Detect which cell encompasses the target text, then output its (x, y) center coordinate. 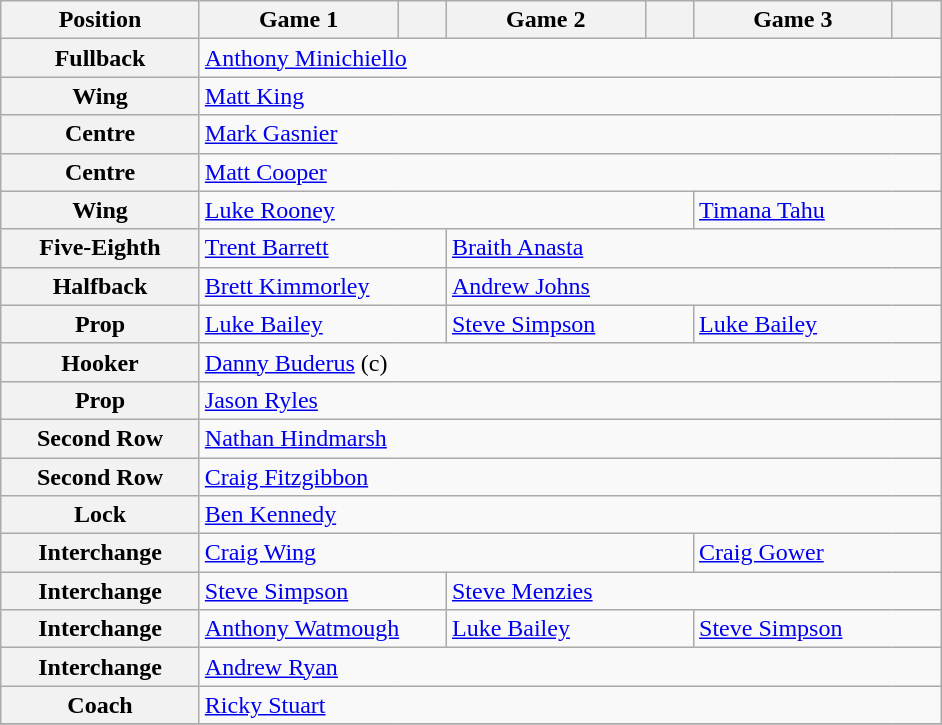
Craig Wing (446, 553)
Craig Gower (818, 553)
Game 1 (298, 20)
Andrew Johns (693, 286)
Timana Tahu (818, 210)
Steve Menzies (693, 591)
Braith Anasta (693, 248)
Craig Fitzgibbon (570, 477)
Position (100, 20)
Matt Cooper (570, 172)
Andrew Ryan (570, 667)
Lock (100, 515)
Danny Buderus (c) (570, 362)
Anthony Minichiello (570, 58)
Game 2 (546, 20)
Mark Gasnier (570, 134)
Ricky Stuart (570, 705)
Game 3 (794, 20)
Jason Ryles (570, 400)
Hooker (100, 362)
Nathan Hindmarsh (570, 438)
Trent Barrett (322, 248)
Brett Kimmorley (322, 286)
Luke Rooney (446, 210)
Coach (100, 705)
Five-Eighth (100, 248)
Fullback (100, 58)
Halfback (100, 286)
Ben Kennedy (570, 515)
Anthony Watmough (322, 629)
Matt King (570, 96)
